Determine the (X, Y) coordinate at the center of the cell enclosing the given text.  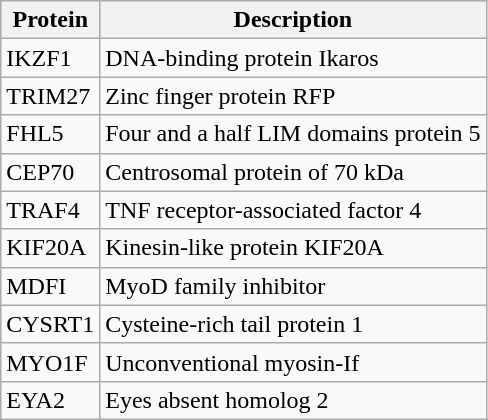
TNF receptor-associated factor 4 (293, 210)
Centrosomal protein of 70 kDa (293, 172)
TRAF4 (50, 210)
DNA-binding protein Ikaros (293, 58)
EYA2 (50, 400)
KIF20A (50, 248)
Description (293, 20)
IKZF1 (50, 58)
Four and a half LIM domains protein 5 (293, 134)
Eyes absent homolog 2 (293, 400)
Zinc finger protein RFP (293, 96)
FHL5 (50, 134)
Protein (50, 20)
CEP70 (50, 172)
Unconventional myosin-If (293, 362)
MDFI (50, 286)
Kinesin-like protein KIF20A (293, 248)
MyoD family inhibitor (293, 286)
CYSRT1 (50, 324)
MYO1F (50, 362)
Cysteine-rich tail protein 1 (293, 324)
TRIM27 (50, 96)
